Pinpoint the cell where the given text exists, returning its [X, Y] midpoint coordinate. 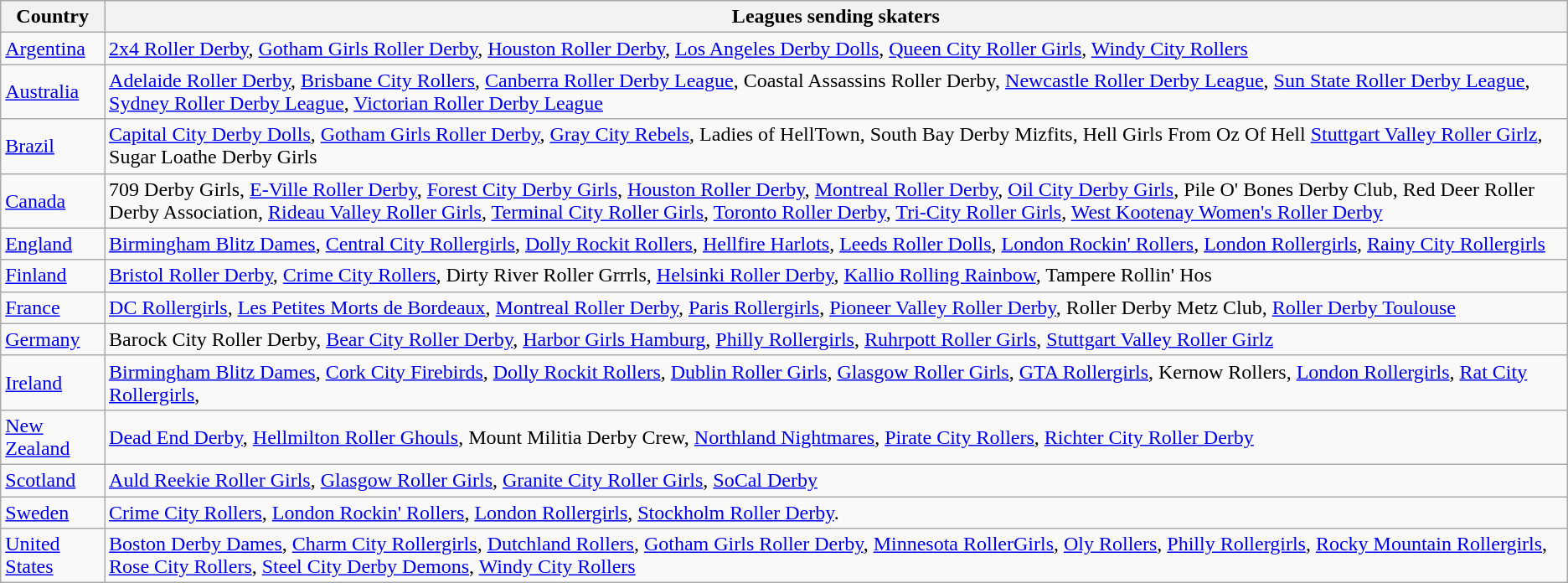
United States [53, 556]
New Zealand [53, 437]
Brazil [53, 146]
Bristol Roller Derby, Crime City Rollers, Dirty River Roller Grrrls, Helsinki Roller Derby, Kallio Rolling Rainbow, Tampere Rollin' Hos [836, 276]
Crime City Rollers, London Rockin' Rollers, London Rollergirls, Stockholm Roller Derby. [836, 512]
Auld Reekie Roller Girls, Glasgow Roller Girls, Granite City Roller Girls, SoCal Derby [836, 480]
Canada [53, 201]
Ireland [53, 382]
2x4 Roller Derby, Gotham Girls Roller Derby, Houston Roller Derby, Los Angeles Derby Dolls, Queen City Roller Girls, Windy City Rollers [836, 49]
Sweden [53, 512]
Germany [53, 339]
Country [53, 17]
Scotland [53, 480]
England [53, 244]
Argentina [53, 49]
Barock City Roller Derby, Bear City Roller Derby, Harbor Girls Hamburg, Philly Rollergirls, Ruhrpott Roller Girls, Stuttgart Valley Roller Girlz [836, 339]
Australia [53, 92]
Leagues sending skaters [836, 17]
France [53, 307]
Dead End Derby, Hellmilton Roller Ghouls, Mount Militia Derby Crew, Northland Nightmares, Pirate City Rollers, Richter City Roller Derby [836, 437]
Finland [53, 276]
